For the text-containing cell, return its midpoint in (X, Y) coordinate format. 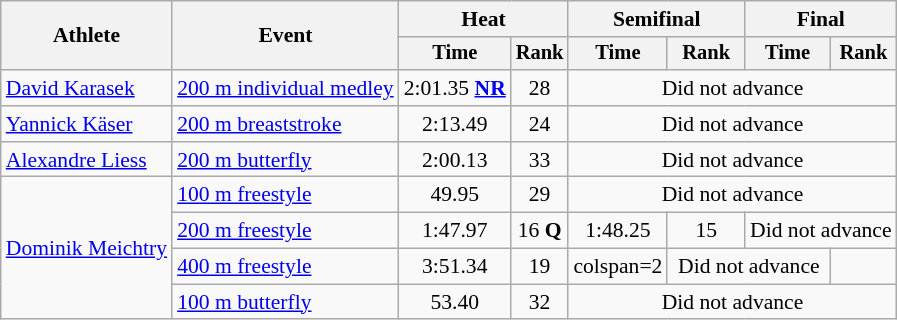
16 Q (540, 231)
53.40 (455, 302)
1:47.97 (455, 231)
Heat (484, 19)
3:51.34 (455, 267)
400 m freestyle (286, 267)
Athlete (86, 36)
29 (540, 195)
32 (540, 302)
Event (286, 36)
49.95 (455, 195)
100 m freestyle (286, 195)
Alexandre Liess (86, 160)
2:13.49 (455, 124)
Final (821, 19)
Semifinal (656, 19)
2:01.35 NR (455, 88)
200 m breaststroke (286, 124)
Yannick Käser (86, 124)
19 (540, 267)
colspan=2 (618, 267)
100 m butterfly (286, 302)
200 m individual medley (286, 88)
200 m freestyle (286, 231)
24 (540, 124)
David Karasek (86, 88)
Dominik Meichtry (86, 248)
28 (540, 88)
2:00.13 (455, 160)
15 (706, 231)
33 (540, 160)
1:48.25 (618, 231)
200 m butterfly (286, 160)
